Locate the cell with the specified text and output its (X, Y) center coordinate. 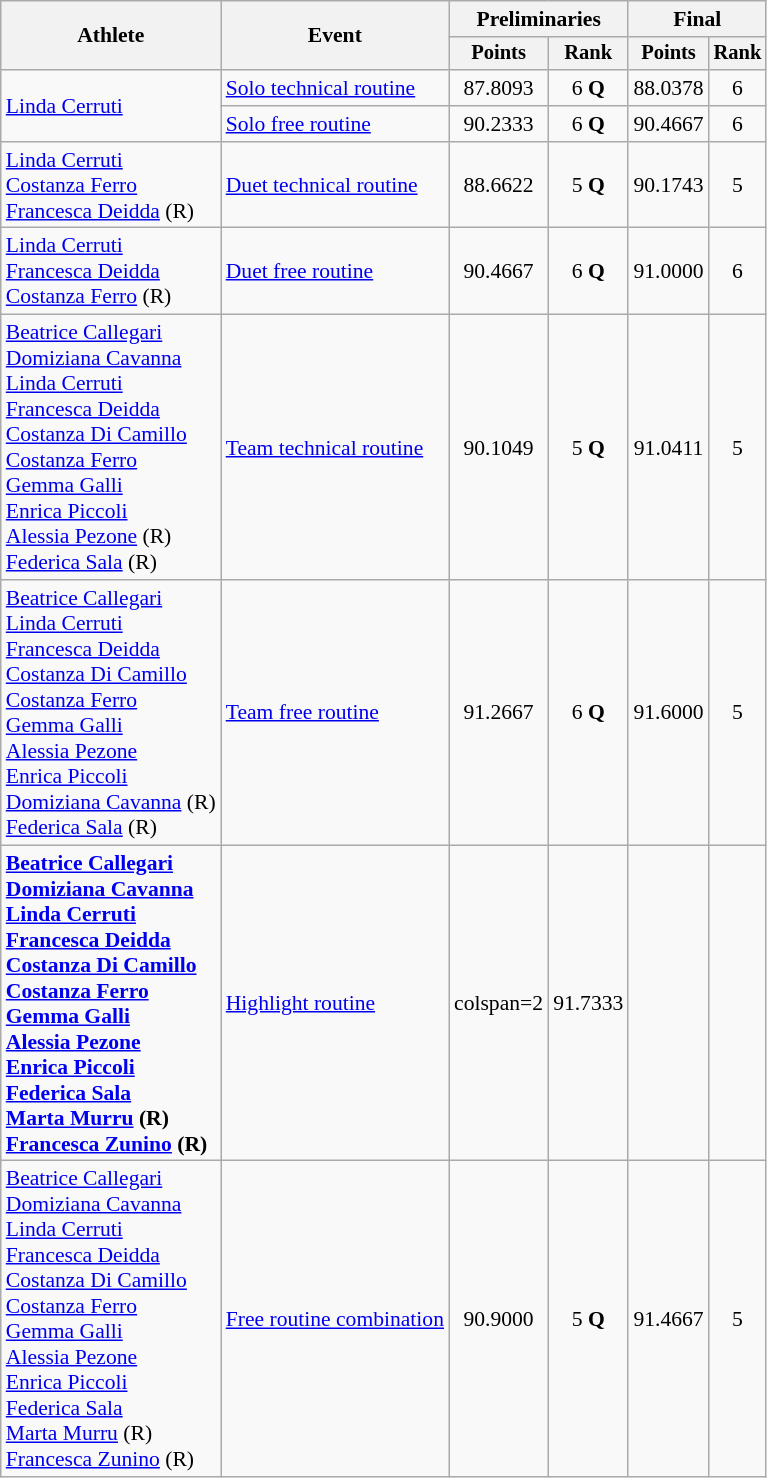
90.2333 (498, 124)
91.0411 (668, 448)
91.6000 (668, 712)
88.0378 (668, 88)
Final (697, 19)
Linda CerrutiCostanza FerroFrancesca Deidda (R) (111, 186)
Highlight routine (335, 1003)
91.2667 (498, 712)
90.1743 (668, 186)
Free routine combination (335, 1319)
Duet free routine (335, 272)
Team technical routine (335, 448)
Team free routine (335, 712)
Preliminaries (538, 19)
88.6622 (498, 186)
Linda CerrutiFrancesca DeiddaCostanza Ferro (R) (111, 272)
colspan=2 (498, 1003)
90.1049 (498, 448)
Athlete (111, 36)
Solo free routine (335, 124)
91.4667 (668, 1319)
Duet technical routine (335, 186)
Linda Cerruti (111, 106)
91.7333 (588, 1003)
87.8093 (498, 88)
91.0000 (668, 272)
Solo technical routine (335, 88)
90.9000 (498, 1319)
Event (335, 36)
